Detect which cell encompasses the target text, then output its [x, y] center coordinate. 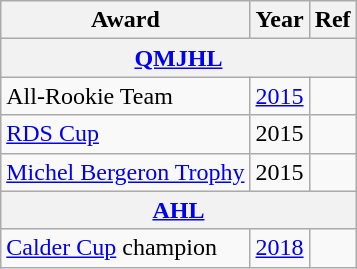
Ref [332, 20]
RDS Cup [126, 134]
Calder Cup champion [126, 248]
All-Rookie Team [126, 96]
Michel Bergeron Trophy [126, 172]
2018 [280, 248]
Year [280, 20]
QMJHL [178, 58]
AHL [178, 210]
Award [126, 20]
